Detect which cell encompasses the target text, then output its [x, y] center coordinate. 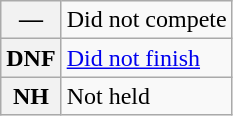
— [31, 20]
Not held [146, 96]
Did not finish [146, 58]
DNF [31, 58]
NH [31, 96]
Did not compete [146, 20]
